Provide the (x, y) coordinate of the cell's center where the given text is located.  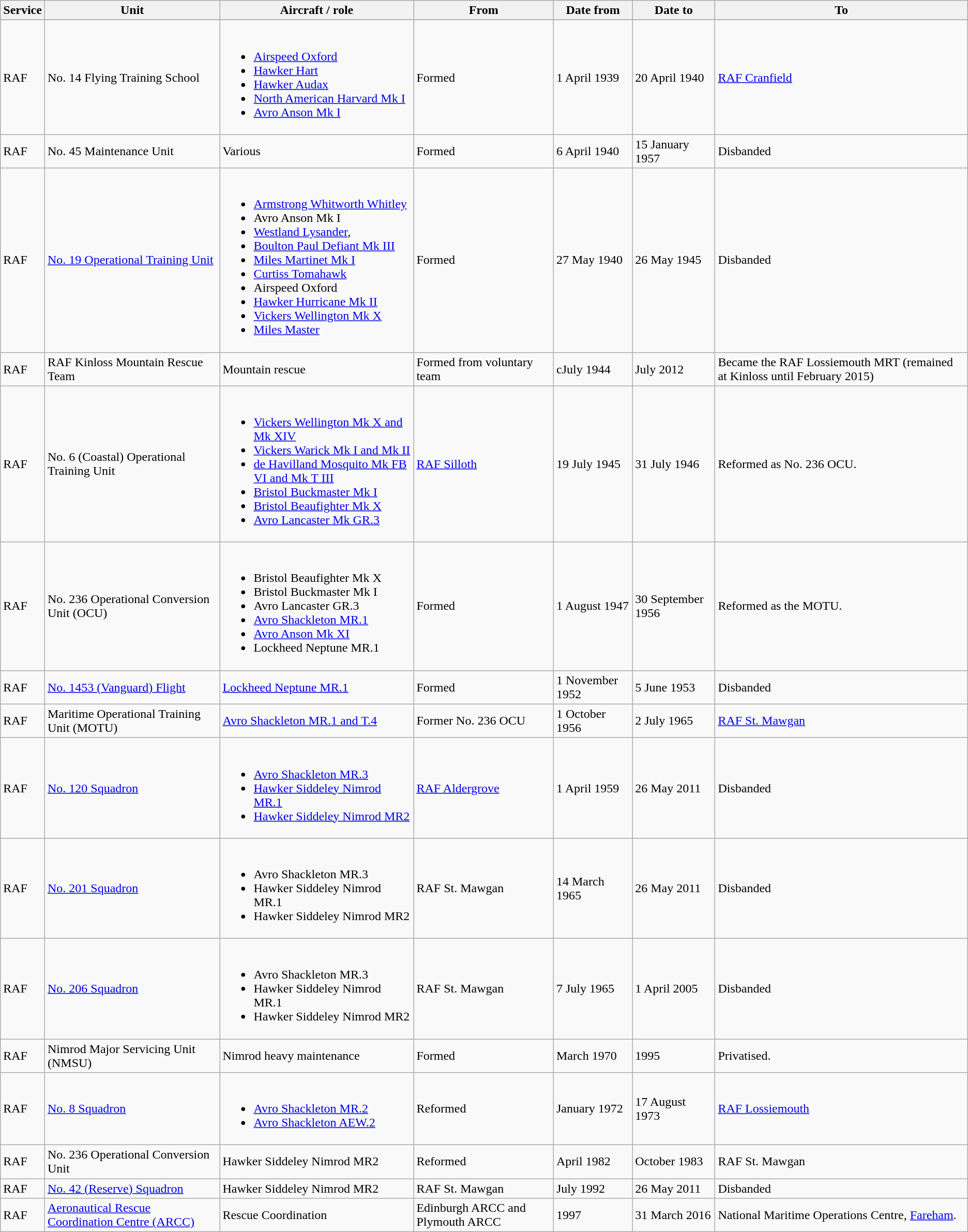
No. 42 (Reserve) Squadron (132, 1189)
30 September 1956 (674, 606)
31 July 1946 (674, 464)
Date from (593, 10)
Rescue Coordination (316, 1215)
No. 206 Squadron (132, 988)
From (484, 10)
1 August 1947 (593, 606)
Became the RAF Lossiemouth MRT (remained at Kinloss until February 2015) (841, 369)
6 April 1940 (593, 151)
cJuly 1944 (593, 369)
31 March 2016 (674, 1215)
1997 (593, 1215)
January 1972 (593, 1109)
2 July 1965 (674, 721)
7 July 1965 (593, 988)
No. 1453 (Vanguard) Flight (132, 687)
26 May 1945 (674, 260)
Nimrod heavy maintenance (316, 1055)
17 August 1973 (674, 1109)
14 March 1965 (593, 888)
Lockheed Neptune MR.1 (316, 687)
Unit (132, 10)
No. 236 Operational Conversion Unit (132, 1162)
15 January 1957 (674, 151)
1 October 1956 (593, 721)
Nimrod Major Servicing Unit (NMSU) (132, 1055)
Privatised. (841, 1055)
March 1970 (593, 1055)
Airspeed OxfordHawker HartHawker AudaxNorth American Harvard Mk IAvro Anson Mk I (316, 78)
No. 45 Maintenance Unit (132, 151)
1 November 1952 (593, 687)
1995 (674, 1055)
July 2012 (674, 369)
RAF Kinloss Mountain Rescue Team (132, 369)
Service (23, 10)
No. 6 (Coastal) Operational Training Unit (132, 464)
October 1983 (674, 1162)
No. 236 Operational Conversion Unit (OCU) (132, 606)
Avro Shackleton MR.2Avro Shackleton AEW.2 (316, 1109)
Reformed as No. 236 OCU. (841, 464)
April 1982 (593, 1162)
Former No. 236 OCU (484, 721)
5 June 1953 (674, 687)
No. 120 Squadron (132, 788)
20 April 1940 (674, 78)
Date to (674, 10)
Edinburgh ARCC and Plymouth ARCC (484, 1215)
1 April 1959 (593, 788)
Maritime Operational Training Unit (MOTU) (132, 721)
Reformed as the MOTU. (841, 606)
No. 19 Operational Training Unit (132, 260)
19 July 1945 (593, 464)
Avro Shackleton MR.1 and T.4 (316, 721)
No. 201 Squadron (132, 888)
1 April 1939 (593, 78)
National Maritime Operations Centre, Fareham. (841, 1215)
No. 14 Flying Training School (132, 78)
Bristol Beaufighter Mk XBristol Buckmaster Mk IAvro Lancaster GR.3Avro Shackleton MR.1Avro Anson Mk XILockheed Neptune MR.1 (316, 606)
Aeronautical Rescue Coordination Centre (ARCC) (132, 1215)
Formed from voluntary team (484, 369)
No. 8 Squadron (132, 1109)
Various (316, 151)
RAF Cranfield (841, 78)
Mountain rescue (316, 369)
July 1992 (593, 1189)
27 May 1940 (593, 260)
RAF Lossiemouth (841, 1109)
1 April 2005 (674, 988)
To (841, 10)
Aircraft / role (316, 10)
RAF Silloth (484, 464)
RAF Aldergrove (484, 788)
